Find where the given text appears and provide that cell's center as (X, Y) coordinate. 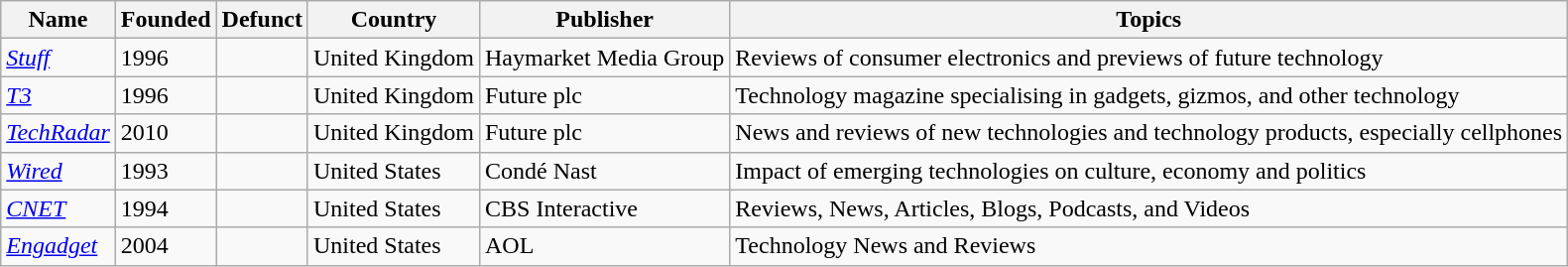
Country (393, 20)
TechRadar (59, 133)
Name (59, 20)
T3 (59, 95)
Engadget (59, 246)
2010 (166, 133)
Technology News and Reviews (1148, 246)
CNET (59, 208)
CBS Interactive (604, 208)
Founded (166, 20)
Defunct (262, 20)
Wired (59, 171)
Reviews, News, Articles, Blogs, Podcasts, and Videos (1148, 208)
Condé Nast (604, 171)
Stuff (59, 58)
Technology magazine specialising in gadgets, gizmos, and other technology (1148, 95)
Topics (1148, 20)
1993 (166, 171)
Haymarket Media Group (604, 58)
AOL (604, 246)
Impact of emerging technologies on culture, economy and politics (1148, 171)
Publisher (604, 20)
2004 (166, 246)
Reviews of consumer electronics and previews of future technology (1148, 58)
1994 (166, 208)
News and reviews of new technologies and technology products, especially cellphones (1148, 133)
